Capture the cell that displays the provided text and extract its [x, y] central coordinate. 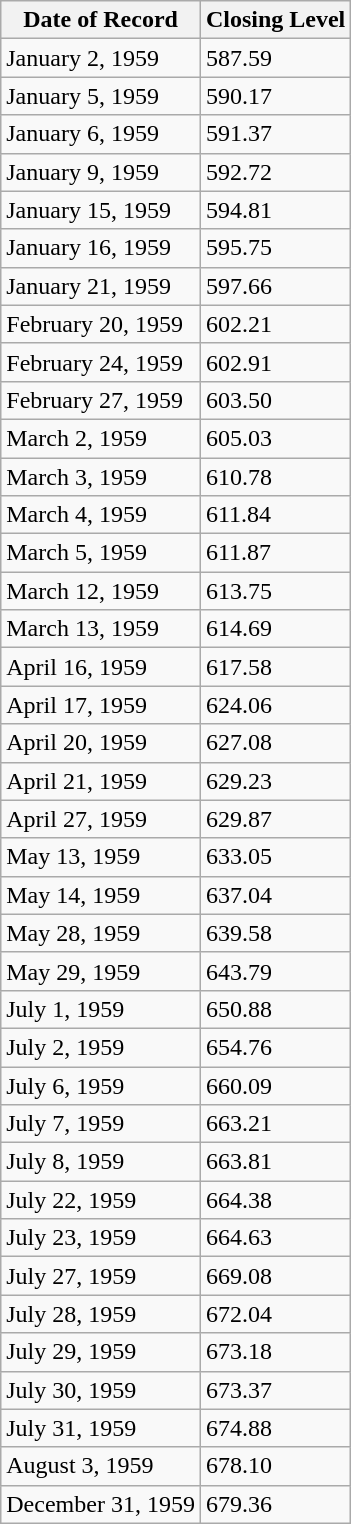
660.09 [275, 1085]
March 13, 1959 [101, 629]
613.75 [275, 591]
January 6, 1959 [101, 134]
July 7, 1959 [101, 1124]
July 27, 1959 [101, 1276]
April 27, 1959 [101, 819]
633.05 [275, 857]
610.78 [275, 477]
April 20, 1959 [101, 743]
663.21 [275, 1124]
January 2, 1959 [101, 58]
July 22, 1959 [101, 1200]
597.66 [275, 286]
679.36 [275, 1504]
624.06 [275, 705]
May 14, 1959 [101, 895]
611.87 [275, 553]
July 6, 1959 [101, 1085]
July 29, 1959 [101, 1352]
678.10 [275, 1466]
July 2, 1959 [101, 1047]
664.63 [275, 1238]
March 12, 1959 [101, 591]
673.18 [275, 1352]
663.81 [275, 1162]
July 28, 1959 [101, 1314]
May 13, 1959 [101, 857]
April 17, 1959 [101, 705]
February 20, 1959 [101, 324]
Closing Level [275, 20]
602.91 [275, 362]
650.88 [275, 1009]
January 15, 1959 [101, 210]
February 24, 1959 [101, 362]
654.76 [275, 1047]
674.88 [275, 1428]
January 21, 1959 [101, 286]
590.17 [275, 96]
May 28, 1959 [101, 933]
643.79 [275, 971]
July 31, 1959 [101, 1428]
591.37 [275, 134]
July 8, 1959 [101, 1162]
July 23, 1959 [101, 1238]
January 9, 1959 [101, 172]
January 5, 1959 [101, 96]
664.38 [275, 1200]
April 16, 1959 [101, 667]
614.69 [275, 629]
673.37 [275, 1390]
592.72 [275, 172]
603.50 [275, 400]
March 4, 1959 [101, 515]
602.21 [275, 324]
594.81 [275, 210]
587.59 [275, 58]
629.87 [275, 819]
627.08 [275, 743]
629.23 [275, 781]
May 29, 1959 [101, 971]
January 16, 1959 [101, 248]
669.08 [275, 1276]
611.84 [275, 515]
672.04 [275, 1314]
February 27, 1959 [101, 400]
July 30, 1959 [101, 1390]
637.04 [275, 895]
595.75 [275, 248]
Date of Record [101, 20]
March 2, 1959 [101, 438]
March 5, 1959 [101, 553]
April 21, 1959 [101, 781]
617.58 [275, 667]
605.03 [275, 438]
March 3, 1959 [101, 477]
639.58 [275, 933]
December 31, 1959 [101, 1504]
July 1, 1959 [101, 1009]
August 3, 1959 [101, 1466]
